Output the (X, Y) coordinate of the center of the cell containing the given text.  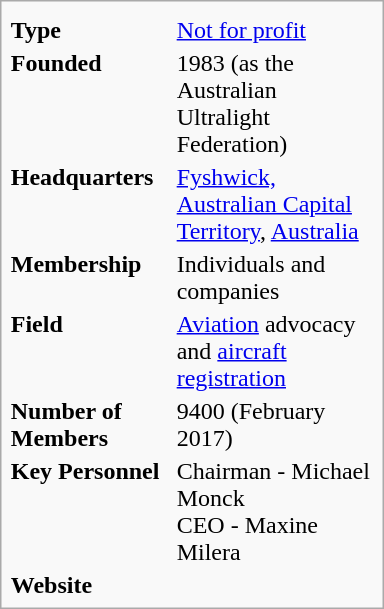
Not for profit (275, 30)
9400 (February 2017) (275, 424)
Type (90, 30)
Chairman - Michael MonckCEO - Maxine Milera (275, 512)
Aviation advocacy and aircraft registration (275, 351)
Key Personnel (90, 512)
Fyshwick, Australian Capital Territory, Australia (275, 204)
Headquarters (90, 204)
Number of Members (90, 424)
Individuals and companies (275, 278)
Field (90, 351)
Membership (90, 278)
Founded (90, 104)
1983 (as the Australian Ultralight Federation) (275, 104)
Website (90, 585)
